Search for the cell housing the specified text and yield its (x, y) center coordinate. 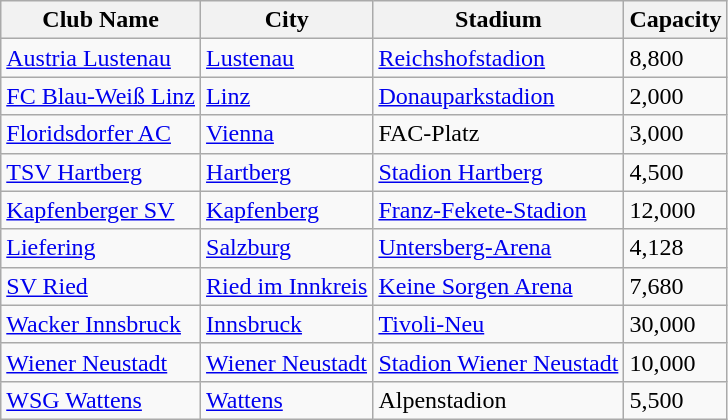
2,000 (676, 96)
Wacker Innsbruck (101, 324)
Kapfenberger SV (101, 210)
Keine Sorgen Arena (498, 286)
Donauparkstadion (498, 96)
TSV Hartberg (101, 172)
Club Name (101, 20)
Capacity (676, 20)
Linz (287, 96)
7,680 (676, 286)
Innsbruck (287, 324)
Wattens (287, 400)
3,000 (676, 134)
4,500 (676, 172)
Stadion Wiener Neustadt (498, 362)
Kapfenberg (287, 210)
Austria Lustenau (101, 58)
Liefering (101, 248)
City (287, 20)
10,000 (676, 362)
Ried im Innkreis (287, 286)
30,000 (676, 324)
Alpenstadion (498, 400)
Salzburg (287, 248)
Reichshofstadion (498, 58)
Untersberg-Arena (498, 248)
Franz-Fekete-Stadion (498, 210)
Lustenau (287, 58)
Tivoli-Neu (498, 324)
12,000 (676, 210)
SV Ried (101, 286)
Hartberg (287, 172)
FC Blau-Weiß Linz (101, 96)
FAC-Platz (498, 134)
Floridsdorfer AC (101, 134)
WSG Wattens (101, 400)
8,800 (676, 58)
Stadion Hartberg (498, 172)
5,500 (676, 400)
4,128 (676, 248)
Vienna (287, 134)
Stadium (498, 20)
